Detect which cell encompasses the target text, then output its (x, y) center coordinate. 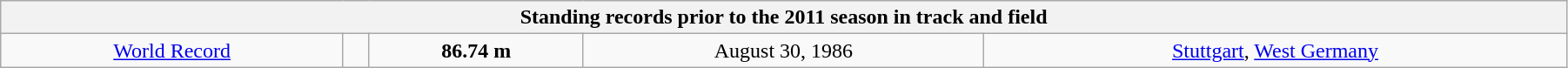
August 30, 1986 (783, 51)
86.74 m (476, 51)
Standing records prior to the 2011 season in track and field (784, 17)
World Record (172, 51)
Stuttgart, West Germany (1276, 51)
